Determine the (x, y) coordinate at the center of the cell enclosing the given text.  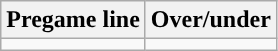
Over/under (210, 20)
Pregame line (74, 20)
